Output the [x, y] coordinate of the center of the cell containing the given text.  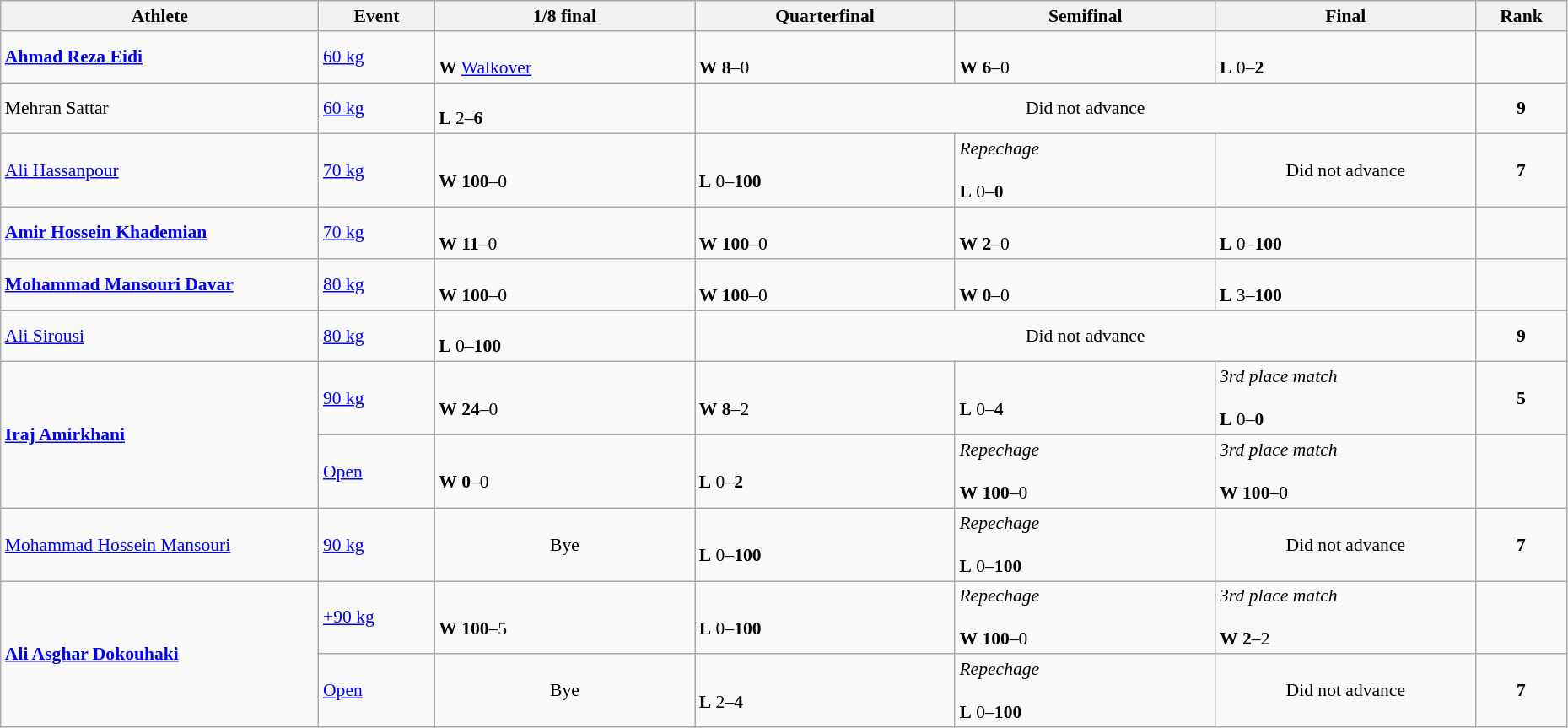
Final [1346, 16]
+90 kg [376, 617]
RepechageL 0–0 [1085, 170]
Quarterfinal [825, 16]
1/8 final [565, 16]
W 6–0 [1085, 57]
3rd place matchW 2–2 [1346, 617]
Ali Asghar Dokouhaki [160, 655]
W 100–5 [565, 617]
3rd place matchW 100–0 [1346, 472]
W 2–0 [1085, 233]
Iraj Amirkhani [160, 435]
W Walkover [565, 57]
W 11–0 [565, 233]
Athlete [160, 16]
Semifinal [1085, 16]
L 0–4 [1085, 398]
W 8–2 [825, 398]
Mohammad Mansouri Davar [160, 285]
Mehran Sattar [160, 108]
5 [1522, 398]
Ahmad Reza Eidi [160, 57]
Mohammad Hossein Mansouri [160, 545]
W 8–0 [825, 57]
Rank [1522, 16]
Ali Sirousi [160, 336]
Event [376, 16]
Amir Hossein Khademian [160, 233]
L 2–6 [565, 108]
L 2–4 [825, 692]
W 24–0 [565, 398]
L 3–100 [1346, 285]
3rd place matchL 0–0 [1346, 398]
Ali Hassanpour [160, 170]
